Return (x, y) of the center of cell containing provided text 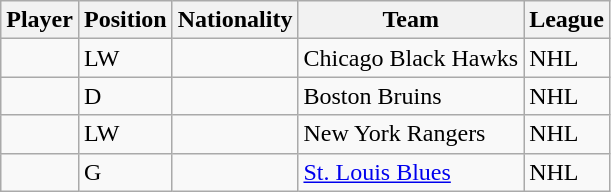
Player (40, 20)
New York Rangers (411, 134)
D (125, 96)
League (567, 20)
Team (411, 20)
G (125, 172)
Position (125, 20)
Boston Bruins (411, 96)
Nationality (235, 20)
Chicago Black Hawks (411, 58)
St. Louis Blues (411, 172)
